Scan for the cell matching the given text and deliver its [X, Y] coordinate at center. 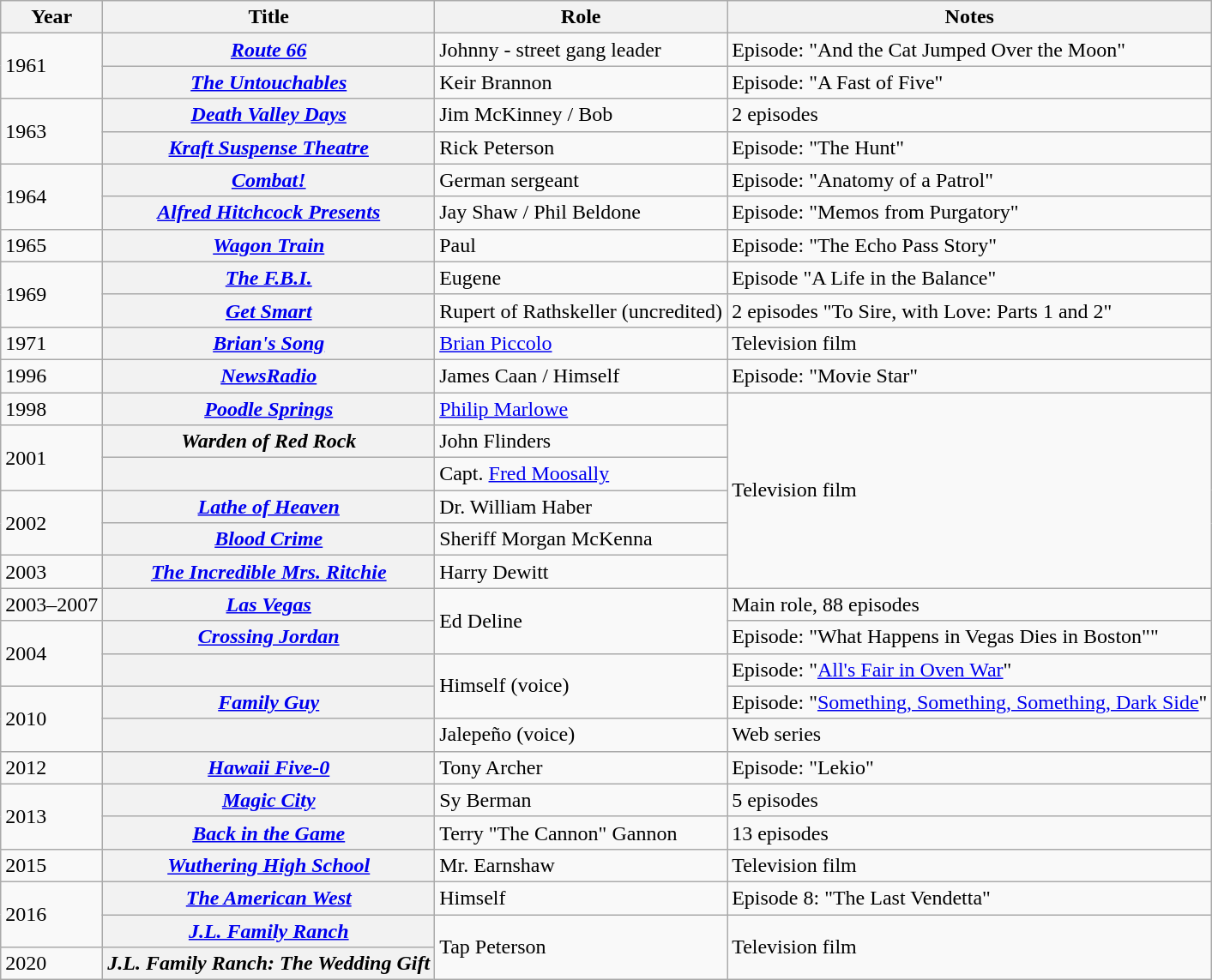
Keir Brannon [582, 82]
Capt. Fred Moosally [582, 474]
Episode: "A Fast of Five" [969, 82]
Eugene [582, 278]
Episode 8: "The Last Vendetta" [969, 898]
Crossing Jordan [269, 637]
The Untouchables [269, 82]
Episode: "What Happens in Vegas Dies in Boston"" [969, 637]
Family Guy [269, 702]
1996 [51, 376]
Himself (voice) [582, 686]
Ed Deline [582, 621]
2004 [51, 653]
The Incredible Mrs. Ritchie [269, 572]
James Caan / Himself [582, 376]
The F.B.I. [269, 278]
Jim McKinney / Bob [582, 115]
2010 [51, 718]
1963 [51, 131]
Sheriff Morgan McKenna [582, 539]
Get Smart [269, 310]
Notes [969, 17]
Himself [582, 898]
2015 [51, 865]
1964 [51, 196]
Episode: "Memos from Purgatory" [969, 213]
Main role, 88 episodes [969, 604]
Episode: "Movie Star" [969, 376]
Philip Marlowe [582, 409]
Blood Crime [269, 539]
Jay Shaw / Phil Beldone [582, 213]
Kraft Suspense Theatre [269, 147]
J.L. Family Ranch: The Wedding Gift [269, 964]
1961 [51, 66]
Dr. William Haber [582, 507]
Wagon Train [269, 245]
Poodle Springs [269, 409]
Lathe of Heaven [269, 507]
Episode: "All's Fair in Oven War" [969, 670]
Episode: "Something, Something, Something, Dark Side" [969, 702]
J.L. Family Ranch [269, 930]
13 episodes [969, 833]
Magic City [269, 800]
2002 [51, 523]
Episode: "The Echo Pass Story" [969, 245]
2001 [51, 458]
Role [582, 17]
Tap Peterson [582, 947]
Las Vegas [269, 604]
The American West [269, 898]
1998 [51, 409]
Hawaii Five-0 [269, 767]
Episode: "Anatomy of a Patrol" [969, 180]
1971 [51, 343]
Jalepeño (voice) [582, 735]
Rick Peterson [582, 147]
Mr. Earnshaw [582, 865]
Paul [582, 245]
Combat! [269, 180]
2013 [51, 816]
2 episodes [969, 115]
German sergeant [582, 180]
Brian's Song [269, 343]
Episode: "The Hunt" [969, 147]
Alfred Hitchcock Presents [269, 213]
NewsRadio [269, 376]
2 episodes "To Sire, with Love: Parts 1 and 2" [969, 310]
1969 [51, 294]
1965 [51, 245]
Wuthering High School [269, 865]
Brian Piccolo [582, 343]
Title [269, 17]
2012 [51, 767]
Year [51, 17]
Back in the Game [269, 833]
Web series [969, 735]
Johnny - street gang leader [582, 50]
John Flinders [582, 442]
Warden of Red Rock [269, 442]
Sy Berman [582, 800]
Death Valley Days [269, 115]
2016 [51, 914]
2003–2007 [51, 604]
Rupert of Rathskeller (uncredited) [582, 310]
2003 [51, 572]
Episode: "Lekio" [969, 767]
Episode: "And the Cat Jumped Over the Moon" [969, 50]
5 episodes [969, 800]
Terry "The Cannon" Gannon [582, 833]
2020 [51, 964]
Episode "A Life in the Balance" [969, 278]
Tony Archer [582, 767]
Harry Dewitt [582, 572]
Route 66 [269, 50]
